Extract the [x, y] coordinate from the center of the cell holding the provided text.  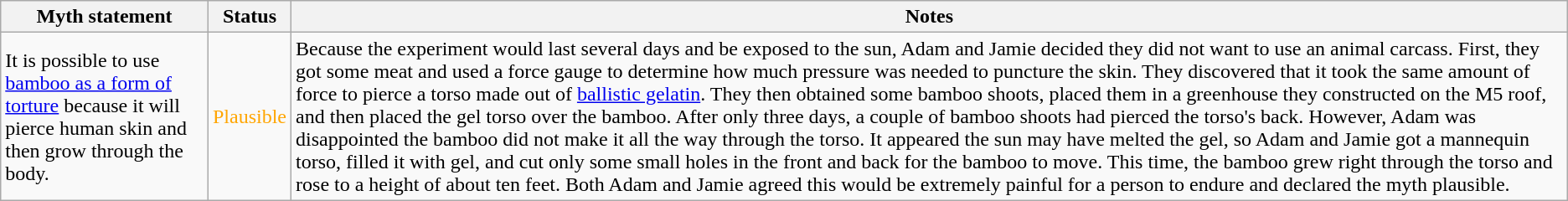
Myth statement [105, 17]
Status [250, 17]
Notes [930, 17]
It is possible to use bamboo as a form of torture because it will pierce human skin and then grow through the body. [105, 116]
Plausible [250, 116]
